Search for the cell housing the specified text and yield its [X, Y] center coordinate. 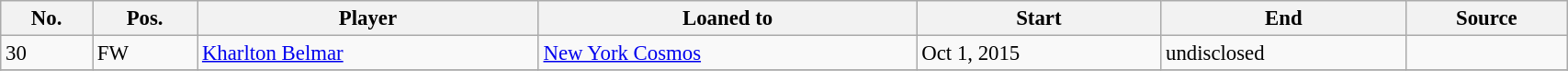
Pos. [145, 18]
Kharlton Belmar [368, 53]
30 [47, 53]
undisclosed [1284, 53]
Loaned to [728, 18]
Source [1486, 18]
Player [368, 18]
End [1284, 18]
No. [47, 18]
New York Cosmos [728, 53]
Oct 1, 2015 [1039, 53]
Start [1039, 18]
FW [145, 53]
